Search for the cell housing the specified text and yield its [X, Y] center coordinate. 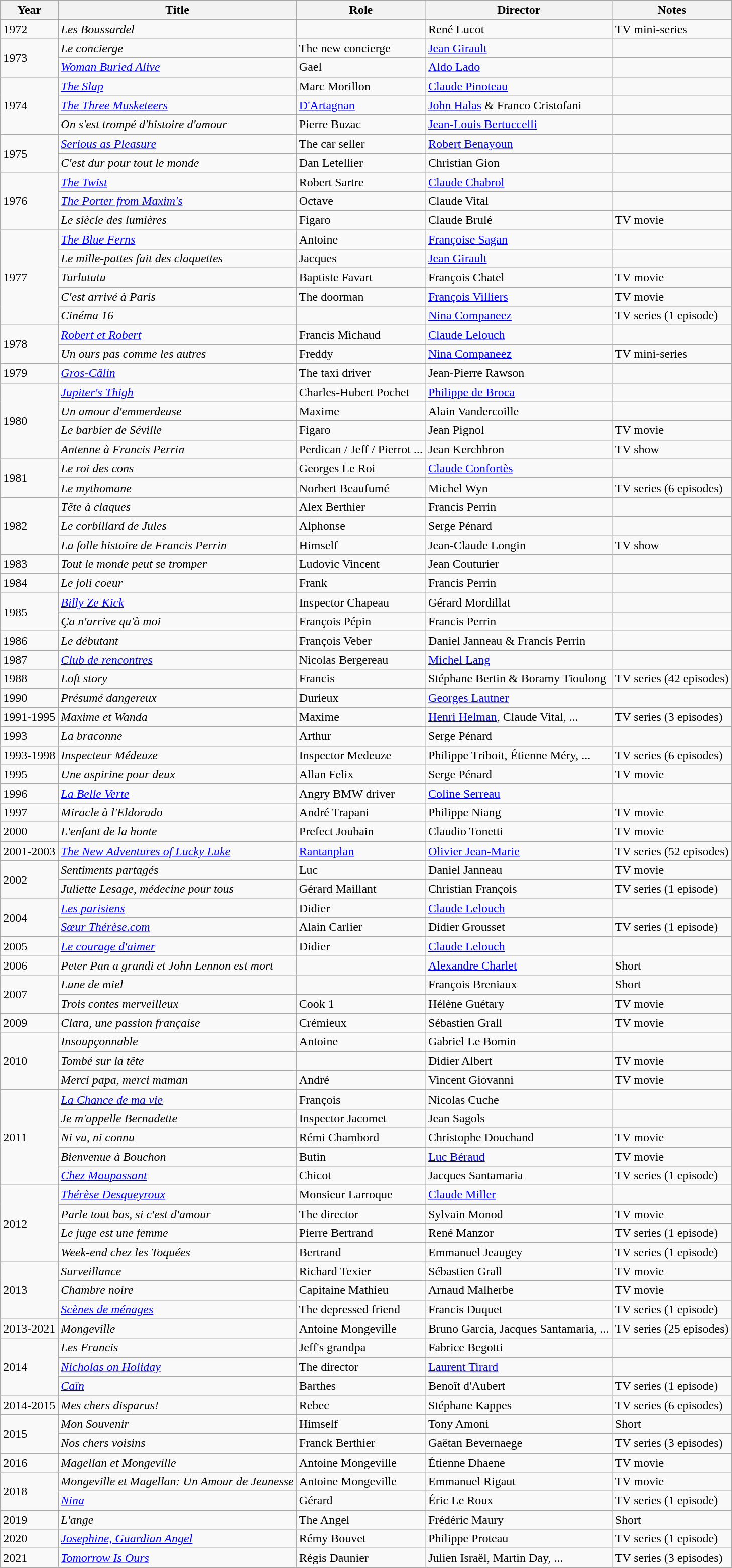
Chez Maupassant [177, 1176]
Nicolas Bergereau [360, 660]
Hélène Guétary [519, 1004]
Tête à claques [177, 507]
Alexandre Charlet [519, 966]
Bertrand [360, 1252]
Jean-Louis Bertuccelli [519, 125]
Scènes de ménages [177, 1309]
Luc [360, 870]
1977 [29, 278]
Josephine, Guardian Angel [177, 1539]
Norbert Beaufumé [360, 488]
Luc Béraud [519, 1156]
Jupiter's Thigh [177, 392]
Rémi Chambord [360, 1137]
Une aspirine pour deux [177, 774]
Gérard Maillant [360, 889]
2000 [29, 831]
Merci papa, merci maman [177, 1080]
The Blue Ferns [177, 239]
The new concierge [360, 48]
Stéphane Kappes [519, 1405]
François [360, 1099]
Sœur Thérèse.com [177, 927]
Coline Serreau [519, 793]
Vincent Giovanni [519, 1080]
Serious as Pleasure [177, 144]
Week-end chez les Toquées [177, 1252]
Inspecteur Médeuze [177, 755]
Christian François [519, 889]
Robert Benayoun [519, 144]
Le courage d'aimer [177, 946]
1980 [29, 421]
2006 [29, 966]
Rémy Bouvet [360, 1539]
Lune de miel [177, 985]
Alphonse [360, 526]
Role [360, 10]
Pierre Buzac [360, 125]
Nina [177, 1501]
François Chatel [519, 278]
Julien Israël, Martin Day, ... [519, 1558]
René Lucot [519, 29]
Surveillance [177, 1271]
Gabriel Le Bomin [519, 1042]
André Trapani [360, 812]
Robert Sartre [360, 182]
Billy Ze Kick [177, 602]
2007 [29, 994]
Mongeville [177, 1329]
Michel Lang [519, 660]
Les parisiens [177, 908]
Arnaud Malherbe [519, 1290]
Turlututu [177, 278]
1997 [29, 812]
Monsieur Larroque [360, 1195]
Durieux [360, 698]
D'Artagnan [360, 105]
Antenne à Francis Perrin [177, 449]
Claude Brulé [519, 220]
Magellan et Mongeville [177, 1463]
Mongeville et Magellan: Un Amour de Jeunesse [177, 1482]
2005 [29, 946]
Didier Albert [519, 1061]
François Villiers [519, 297]
Jean Sagols [519, 1118]
Frédéric Maury [519, 1520]
Tombé sur la tête [177, 1061]
1984 [29, 583]
Le roi des cons [177, 468]
Claude Miller [519, 1195]
1995 [29, 774]
1985 [29, 612]
Sylvain Monod [519, 1214]
Claude Pinoteau [519, 86]
2012 [29, 1224]
Alain Vandercoille [519, 411]
Crémieux [360, 1023]
L'enfant de la honte [177, 831]
Philippe Niang [519, 812]
Jean Kerchbron [519, 449]
Un amour d'emmerdeuse [177, 411]
Notes [672, 10]
Inspector Medeuze [360, 755]
Gérard [360, 1501]
1986 [29, 641]
Le joli coeur [177, 583]
Woman Buried Alive [177, 67]
1983 [29, 564]
Bienvenue à Bouchon [177, 1156]
Ni vu, ni connu [177, 1137]
Freddy [360, 354]
Alain Carlier [360, 927]
André [360, 1080]
Peter Pan a grandi et John Lennon est mort [177, 966]
TV series (42 episodes) [672, 679]
Richard Texier [360, 1271]
On s'est trompé d'histoire d'amour [177, 125]
Un ours pas comme les autres [177, 354]
Le corbillard de Jules [177, 526]
La folle histoire de Francis Perrin [177, 545]
François Veber [360, 641]
Daniel Janneau & Francis Perrin [519, 641]
Marc Morillon [360, 86]
Gérard Mordillat [519, 602]
Miracle à l'Eldorado [177, 812]
Clara, une passion française [177, 1023]
Capitaine Mathieu [360, 1290]
Aldo Lado [519, 67]
2015 [29, 1433]
The New Adventures of Lucky Luke [177, 851]
Mon Souvenir [177, 1424]
Rebec [360, 1405]
1981 [29, 478]
Christian Gion [519, 163]
Franck Berthier [360, 1443]
François Breniaux [519, 985]
Le mille-pattes fait des claquettes [177, 259]
1987 [29, 660]
Dan Letellier [360, 163]
1993 [29, 736]
The doorman [360, 297]
Bruno Garcia, Jacques Santamaria, ... [519, 1329]
1979 [29, 373]
C'est dur pour tout le monde [177, 163]
The depressed friend [360, 1309]
Le barbier de Séville [177, 430]
Fabrice Begotti [519, 1348]
2013-2021 [29, 1329]
The taxi driver [360, 373]
Georges Le Roi [360, 468]
Gael [360, 67]
Arthur [360, 736]
Claudio Tonetti [519, 831]
1988 [29, 679]
Prefect Joubain [360, 831]
Club de rencontres [177, 660]
Le concierge [177, 48]
The Twist [177, 182]
1978 [29, 344]
1976 [29, 201]
Francis [360, 679]
The Angel [360, 1520]
Robert et Robert [177, 335]
1982 [29, 526]
Chicot [360, 1176]
TV series (52 episodes) [672, 851]
Sentiments partagés [177, 870]
The Slap [177, 86]
Nicholas on Holiday [177, 1367]
The Porter from Maxim's [177, 201]
Tomorrow Is Ours [177, 1558]
Jean-Claude Longin [519, 545]
Barthes [360, 1386]
Nos chers voisins [177, 1443]
Emmanuel Rigaut [519, 1482]
François Pépin [360, 622]
Alex Berthier [360, 507]
Inspector Jacomet [360, 1118]
2020 [29, 1539]
Allan Felix [360, 774]
Cook 1 [360, 1004]
Michel Wyn [519, 488]
Jean Pignol [519, 430]
Olivier Jean-Marie [519, 851]
Philippe Triboit, Étienne Méry, ... [519, 755]
Thérèse Desqueyroux [177, 1195]
Angry BMW driver [360, 793]
2011 [29, 1137]
TV series (25 episodes) [672, 1329]
Jacques [360, 259]
Insoupçonnable [177, 1042]
Francis Duquet [519, 1309]
2010 [29, 1061]
Le mythomane [177, 488]
1972 [29, 29]
La Belle Verte [177, 793]
2013 [29, 1290]
Pierre Bertrand [360, 1233]
2021 [29, 1558]
Maxime et Wanda [177, 717]
Le siècle des lumières [177, 220]
Philippe de Broca [519, 392]
Régis Daunier [360, 1558]
Caïn [177, 1386]
Le débutant [177, 641]
1990 [29, 698]
La braconne [177, 736]
2014-2015 [29, 1405]
Henri Helman, Claude Vital, ... [519, 717]
Charles-Hubert Pochet [360, 392]
Daniel Janneau [519, 870]
Butin [360, 1156]
Gros-Câlin [177, 373]
Francis Michaud [360, 335]
Perdican / Jeff / Pierrot ... [360, 449]
2002 [29, 880]
1996 [29, 793]
Emmanuel Jeaugey [519, 1252]
C'est arrivé à Paris [177, 297]
Éric Le Roux [519, 1501]
Étienne Dhaene [519, 1463]
2019 [29, 1520]
Laurent Tirard [519, 1367]
2004 [29, 918]
Jeff's grandpa [360, 1348]
Georges Lautner [519, 698]
Tony Amoni [519, 1424]
Year [29, 10]
Juliette Lesage, médecine pour tous [177, 889]
Claude Vital [519, 201]
Cinéma 16 [177, 316]
Parle tout bas, si c'est d'amour [177, 1214]
Benoît d'Aubert [519, 1386]
1993-1998 [29, 755]
Mes chers disparus! [177, 1405]
Le juge est une femme [177, 1233]
1973 [29, 58]
Baptiste Favart [360, 278]
Jacques Santamaria [519, 1176]
Title [177, 10]
Gaëtan Bevernaege [519, 1443]
Jean-Pierre Rawson [519, 373]
Je m'appelle Bernadette [177, 1118]
L'ange [177, 1520]
1974 [29, 105]
Philippe Proteau [519, 1539]
The car seller [360, 144]
2009 [29, 1023]
Tout le monde peut se tromper [177, 564]
Les Boussardel [177, 29]
2001-2003 [29, 851]
Présumé dangereux [177, 698]
Director [519, 10]
2016 [29, 1463]
Frank [360, 583]
Stéphane Bertin & Boramy Tioulong [519, 679]
La Chance de ma vie [177, 1099]
Christophe Douchand [519, 1137]
Rantanplan [360, 851]
2018 [29, 1491]
Nicolas Cuche [519, 1099]
René Manzor [519, 1233]
Trois contes merveilleux [177, 1004]
The Three Musketeers [177, 105]
2014 [29, 1367]
Ça n'arrive qu'à moi [177, 622]
Octave [360, 201]
Loft story [177, 679]
1991-1995 [29, 717]
1975 [29, 153]
Les Francis [177, 1348]
Didier Grousset [519, 927]
John Halas & Franco Cristofani [519, 105]
Françoise Sagan [519, 239]
Claude Chabrol [519, 182]
Claude Confortès [519, 468]
Inspector Chapeau [360, 602]
Jean Couturier [519, 564]
Chambre noire [177, 1290]
Ludovic Vincent [360, 564]
